Determine the [X, Y] coordinate at the center of the cell enclosing the given text.  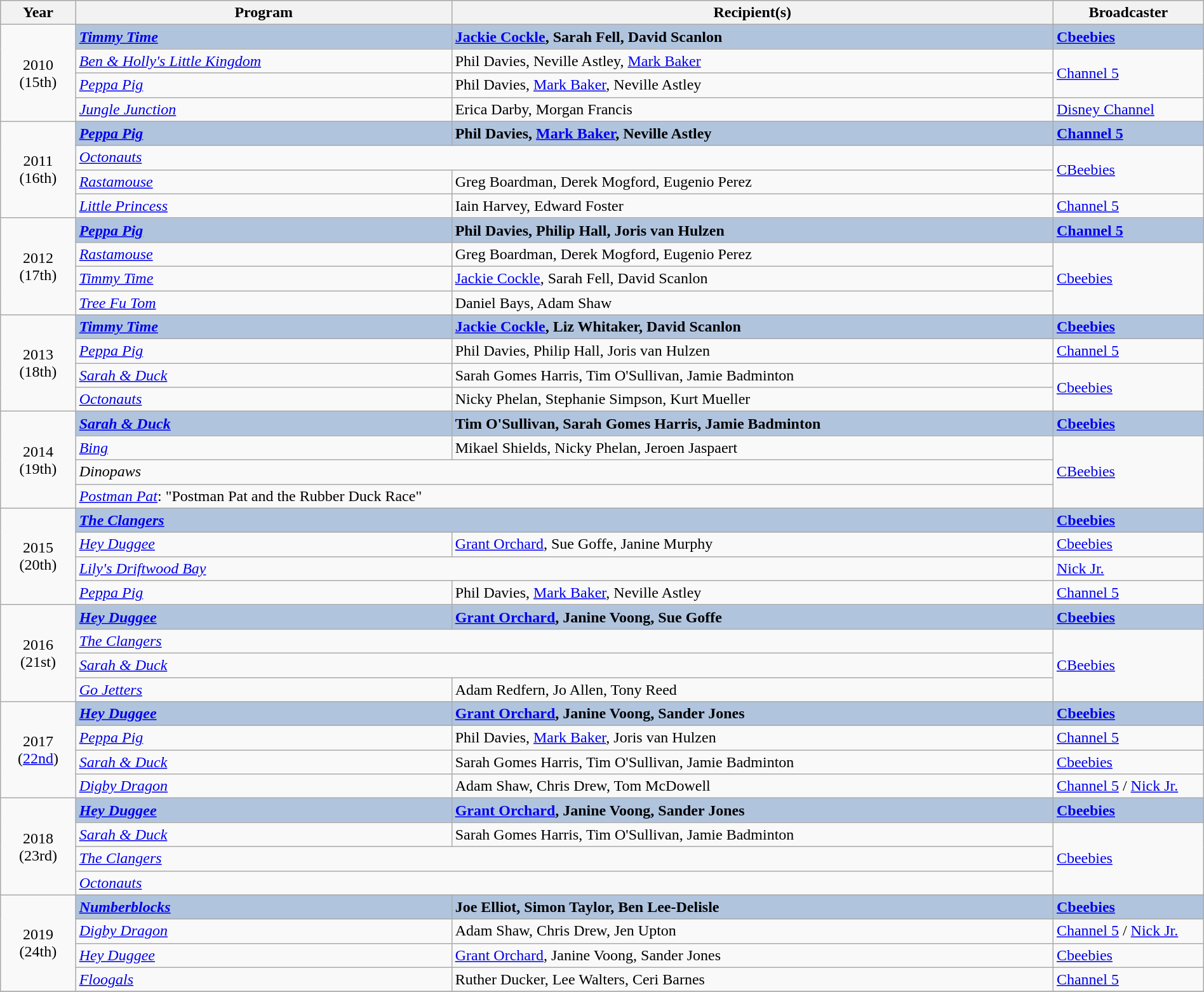
Lily's Driftwood Bay [564, 568]
Joe Elliot, Simon Taylor, Ben Lee-Delisle [752, 907]
Adam Shaw, Chris Drew, Tom McDowell [752, 786]
2012(17th) [38, 266]
2011(16th) [38, 170]
Jungle Junction [264, 109]
2010(15th) [38, 73]
Grant Orchard, Janine Voong, Sue Goffe [752, 617]
Daniel Bays, Adam Shaw [752, 303]
Ben & Holly's Little Kingdom [264, 61]
Tree Fu Tom [264, 303]
Mikael Shields, Nicky Phelan, Jeroen Jaspaert [752, 448]
Bing [264, 448]
2019(24th) [38, 943]
Little Princess [264, 206]
2015(20th) [38, 556]
Nicky Phelan, Stephanie Simpson, Kurt Mueller [752, 399]
2017(22nd) [38, 750]
2013(18th) [38, 363]
Adam Redfern, Jo Allen, Tony Reed [752, 689]
Nick Jr. [1128, 568]
Program [264, 13]
Adam Shaw, Chris Drew, Jen Upton [752, 931]
Phil Davies, Mark Baker, Joris van Hulzen [752, 738]
Recipient(s) [752, 13]
Year [38, 13]
Ruther Ducker, Lee Walters, Ceri Barnes [752, 979]
2016(21st) [38, 653]
Grant Orchard, Sue Goffe, Janine Murphy [752, 544]
2018(23rd) [38, 847]
Erica Darby, Morgan Francis [752, 109]
Postman Pat: "Postman Pat and the Rubber Duck Race" [564, 496]
2014(19th) [38, 460]
Broadcaster [1128, 13]
Tim O'Sullivan, Sarah Gomes Harris, Jamie Badminton [752, 424]
Iain Harvey, Edward Foster [752, 206]
Numberblocks [264, 907]
Go Jetters [264, 689]
Dinopaws [564, 472]
Phil Davies, Neville Astley, Mark Baker [752, 61]
Jackie Cockle, Liz Whitaker, David Scanlon [752, 327]
Disney Channel [1128, 109]
Floogals [264, 979]
